Detect which cell encompasses the target text, then output its (X, Y) center coordinate. 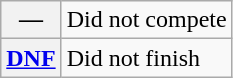
DNF (31, 58)
— (31, 20)
Did not finish (146, 58)
Did not compete (146, 20)
